Return [X, Y] of the center of cell containing provided text 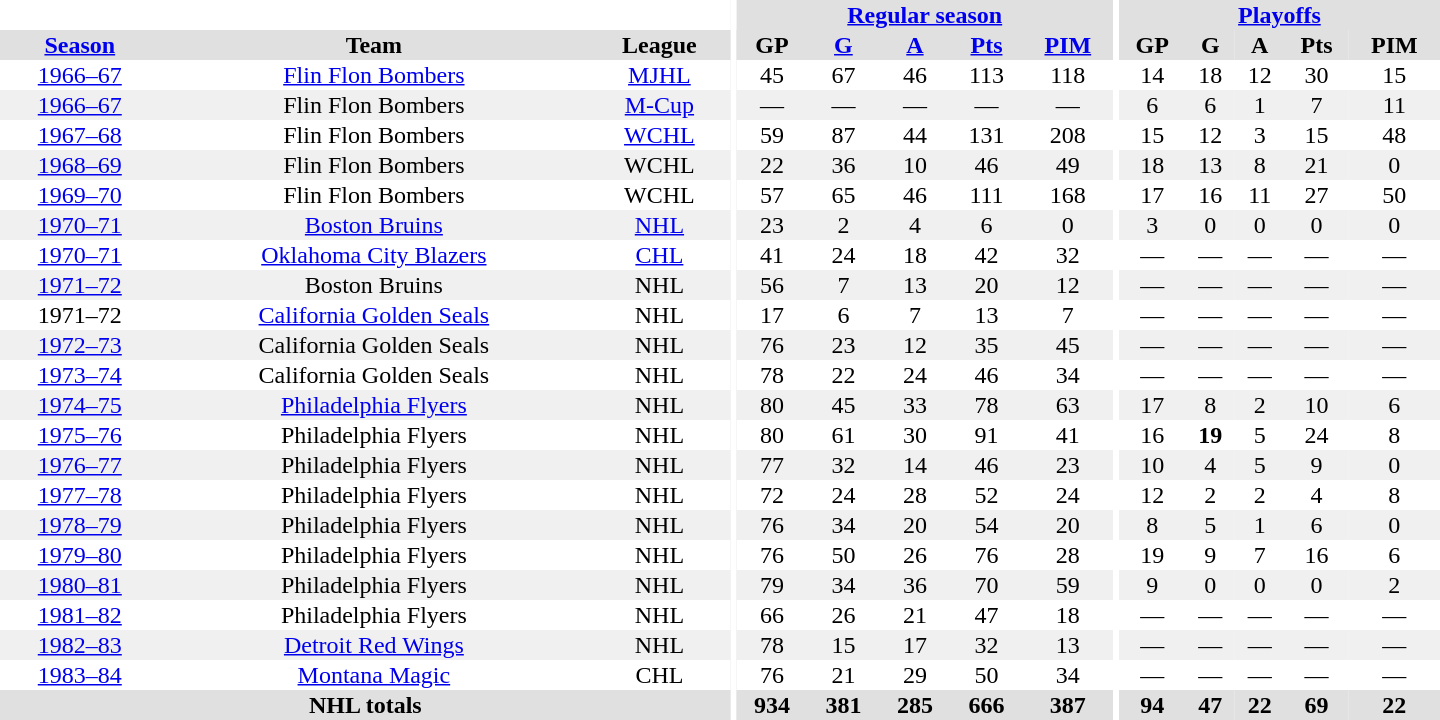
1978–79 [80, 525]
91 [987, 435]
44 [915, 135]
94 [1152, 705]
208 [1068, 135]
1981–82 [80, 615]
Montana Magic [374, 675]
77 [772, 465]
29 [915, 675]
63 [1068, 405]
113 [987, 75]
168 [1068, 195]
1967–68 [80, 135]
666 [987, 705]
285 [915, 705]
Detroit Red Wings [374, 645]
Season [80, 45]
67 [844, 75]
1982–83 [80, 645]
42 [987, 255]
1977–78 [80, 495]
Oklahoma City Blazers [374, 255]
1983–84 [80, 675]
1980–81 [80, 585]
League [659, 45]
MJHL [659, 75]
111 [987, 195]
934 [772, 705]
52 [987, 495]
27 [1317, 195]
54 [987, 525]
66 [772, 615]
69 [1317, 705]
1974–75 [80, 405]
Team [374, 45]
1973–74 [80, 375]
56 [772, 285]
57 [772, 195]
NHL totals [366, 705]
131 [987, 135]
387 [1068, 705]
79 [772, 585]
1968–69 [80, 165]
49 [1068, 165]
33 [915, 405]
35 [987, 345]
65 [844, 195]
1969–70 [80, 195]
118 [1068, 75]
M-Cup [659, 105]
1979–80 [80, 555]
72 [772, 495]
61 [844, 435]
Regular season [924, 15]
1975–76 [80, 435]
1972–73 [80, 345]
1976–77 [80, 465]
381 [844, 705]
48 [1394, 135]
Playoffs [1280, 15]
70 [987, 585]
87 [844, 135]
